Return [X, Y] of the center of cell containing provided text 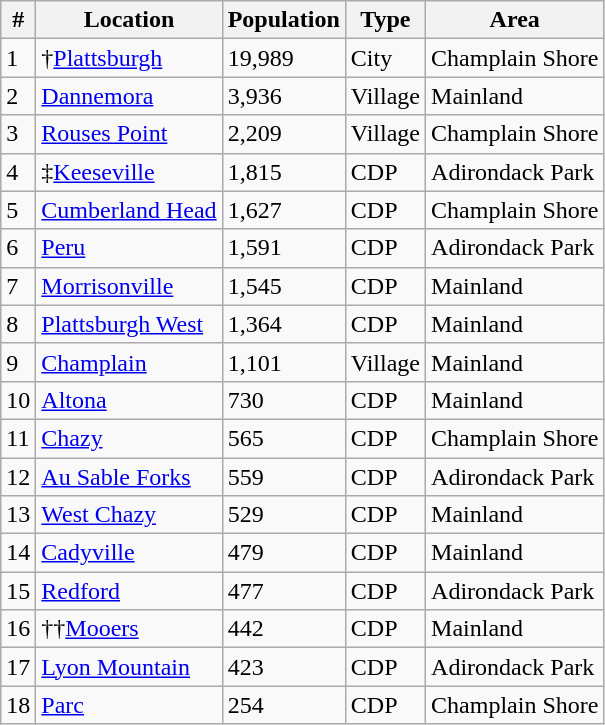
7 [18, 286]
Rouses Point [129, 134]
2,209 [284, 134]
Champlain [129, 362]
19,989 [284, 58]
1,627 [284, 210]
1,815 [284, 172]
††Mooers [129, 629]
15 [18, 591]
Plattsburgh West [129, 324]
529 [284, 515]
1 [18, 58]
559 [284, 477]
423 [284, 667]
254 [284, 705]
5 [18, 210]
17 [18, 667]
†Plattsburgh [129, 58]
Type [385, 20]
Area [515, 20]
14 [18, 553]
Lyon Mountain [129, 667]
16 [18, 629]
4 [18, 172]
City [385, 58]
730 [284, 400]
Cumberland Head [129, 210]
Altona [129, 400]
Cadyville [129, 553]
Au Sable Forks [129, 477]
Peru [129, 248]
12 [18, 477]
2 [18, 96]
1,545 [284, 286]
18 [18, 705]
West Chazy [129, 515]
9 [18, 362]
Chazy [129, 438]
479 [284, 553]
1,591 [284, 248]
Redford [129, 591]
1,364 [284, 324]
13 [18, 515]
8 [18, 324]
‡Keeseville [129, 172]
477 [284, 591]
Morrisonville [129, 286]
# [18, 20]
1,101 [284, 362]
Population [284, 20]
3,936 [284, 96]
Parc [129, 705]
Dannemora [129, 96]
3 [18, 134]
442 [284, 629]
565 [284, 438]
Location [129, 20]
11 [18, 438]
6 [18, 248]
10 [18, 400]
